Return the [x, y] coordinate for the center point of the cell that contains the specified text.  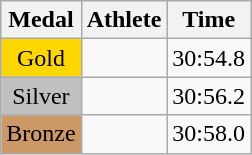
Athlete [124, 20]
Time [209, 20]
Gold [41, 58]
Bronze [41, 134]
Silver [41, 96]
Medal [41, 20]
30:58.0 [209, 134]
30:54.8 [209, 58]
30:56.2 [209, 96]
